Pinpoint the cell where the given text exists, returning its (X, Y) midpoint coordinate. 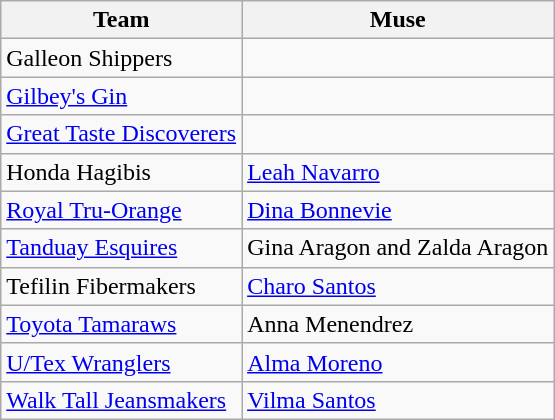
Muse (398, 20)
Gilbey's Gin (122, 96)
Gina Aragon and Zalda Aragon (398, 248)
Dina Bonnevie (398, 210)
Walk Tall Jeansmakers (122, 400)
Toyota Tamaraws (122, 324)
Tefilin Fibermakers (122, 286)
Charo Santos (398, 286)
Alma Moreno (398, 362)
Anna Menendrez (398, 324)
Royal Tru-Orange (122, 210)
Great Taste Discoverers (122, 134)
Honda Hagibis (122, 172)
Team (122, 20)
Galleon Shippers (122, 58)
Tanduay Esquires (122, 248)
U/Tex Wranglers (122, 362)
Leah Navarro (398, 172)
Vilma Santos (398, 400)
